Pinpoint the cell where the given text exists, returning its [X, Y] midpoint coordinate. 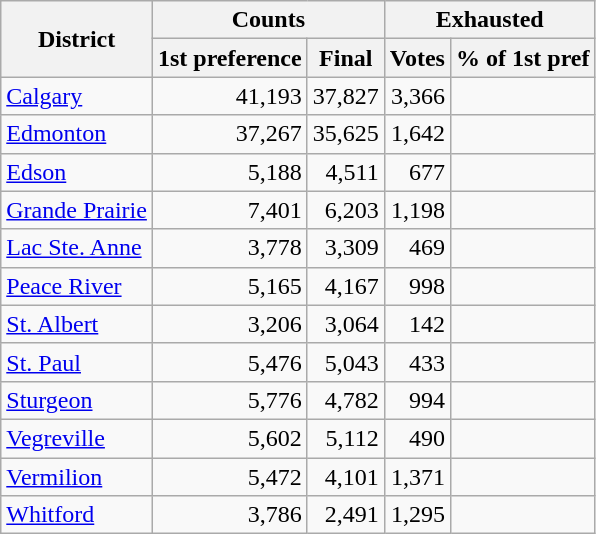
5,476 [230, 362]
District [77, 39]
3,786 [230, 515]
Edmonton [77, 134]
7,401 [230, 210]
St. Albert [77, 324]
4,511 [346, 172]
Edson [77, 172]
35,625 [346, 134]
490 [417, 438]
5,776 [230, 400]
Peace River [77, 286]
3,366 [417, 96]
5,112 [346, 438]
Lac Ste. Anne [77, 248]
37,267 [230, 134]
3,778 [230, 248]
3,206 [230, 324]
Vegreville [77, 438]
St. Paul [77, 362]
4,101 [346, 477]
469 [417, 248]
5,472 [230, 477]
433 [417, 362]
4,167 [346, 286]
1,295 [417, 515]
1st preference [230, 58]
Counts [268, 20]
994 [417, 400]
1,371 [417, 477]
5,188 [230, 172]
3,309 [346, 248]
Grande Prairie [77, 210]
998 [417, 286]
Final [346, 58]
2,491 [346, 515]
Vermilion [77, 477]
Sturgeon [77, 400]
41,193 [230, 96]
Votes [417, 58]
5,043 [346, 362]
% of 1st pref [522, 58]
37,827 [346, 96]
142 [417, 324]
Whitford [77, 515]
5,165 [230, 286]
6,203 [346, 210]
1,642 [417, 134]
1,198 [417, 210]
677 [417, 172]
Exhausted [490, 20]
Calgary [77, 96]
3,064 [346, 324]
4,782 [346, 400]
5,602 [230, 438]
